Pinpoint the cell where the given text exists, returning its (x, y) midpoint coordinate. 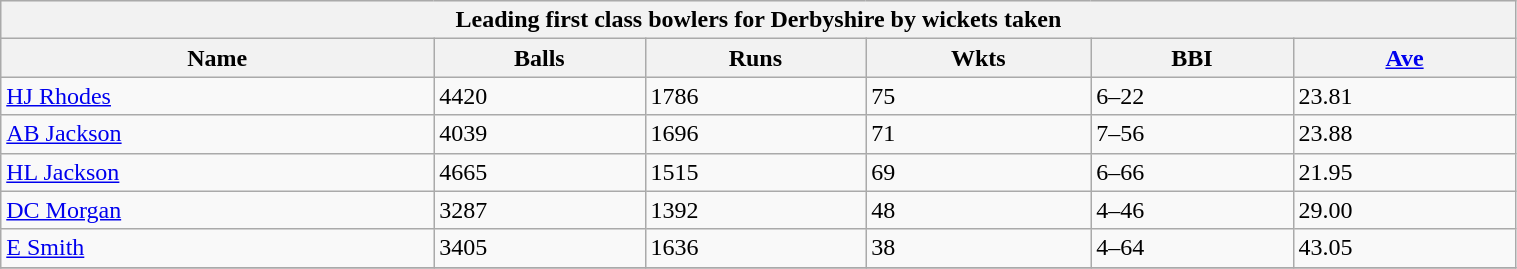
Balls (540, 58)
38 (978, 248)
71 (978, 134)
4–64 (1192, 248)
4420 (540, 96)
AB Jackson (218, 134)
69 (978, 172)
Runs (756, 58)
4039 (540, 134)
E Smith (218, 248)
1786 (756, 96)
43.05 (1404, 248)
HL Jackson (218, 172)
1392 (756, 210)
48 (978, 210)
29.00 (1404, 210)
Leading first class bowlers for Derbyshire by wickets taken (758, 20)
75 (978, 96)
23.88 (1404, 134)
6–22 (1192, 96)
6–66 (1192, 172)
7–56 (1192, 134)
HJ Rhodes (218, 96)
23.81 (1404, 96)
21.95 (1404, 172)
1696 (756, 134)
3405 (540, 248)
Name (218, 58)
3287 (540, 210)
4665 (540, 172)
Wkts (978, 58)
1636 (756, 248)
1515 (756, 172)
Ave (1404, 58)
DC Morgan (218, 210)
4–46 (1192, 210)
BBI (1192, 58)
